Return the [x, y] coordinate for the center point of the cell that contains the specified text.  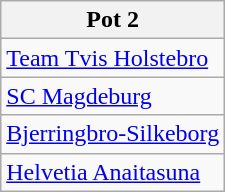
Team Tvis Holstebro [113, 58]
Bjerringbro-Silkeborg [113, 134]
SC Magdeburg [113, 96]
Pot 2 [113, 20]
Helvetia Anaitasuna [113, 172]
